Pinpoint the cell where the given text exists, returning its [X, Y] midpoint coordinate. 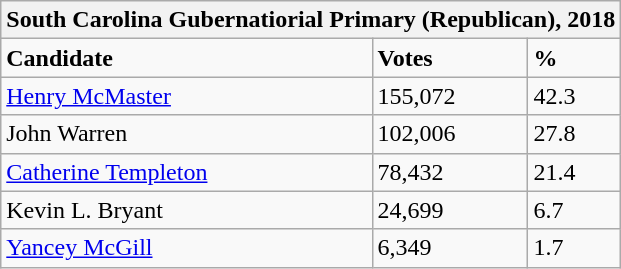
John Warren [186, 134]
155,072 [450, 96]
Yancey McGill [186, 248]
Catherine Templeton [186, 172]
78,432 [450, 172]
24,699 [450, 210]
South Carolina Gubernatiorial Primary (Republican), 2018 [311, 20]
27.8 [574, 134]
6,349 [450, 248]
% [574, 58]
42.3 [574, 96]
21.4 [574, 172]
1.7 [574, 248]
Votes [450, 58]
Henry McMaster [186, 96]
Candidate [186, 58]
102,006 [450, 134]
Kevin L. Bryant [186, 210]
6.7 [574, 210]
